Pinpoint the cell where the given text exists, returning its (x, y) midpoint coordinate. 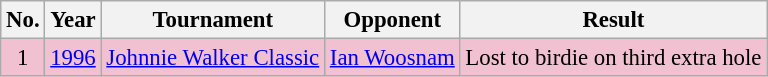
Johnnie Walker Classic (212, 58)
Year (73, 20)
1 (23, 58)
Opponent (393, 20)
1996 (73, 58)
Lost to birdie on third extra hole (614, 58)
Tournament (212, 20)
Ian Woosnam (393, 58)
Result (614, 20)
No. (23, 20)
